Output the [x, y] coordinate of the center of the cell containing the given text.  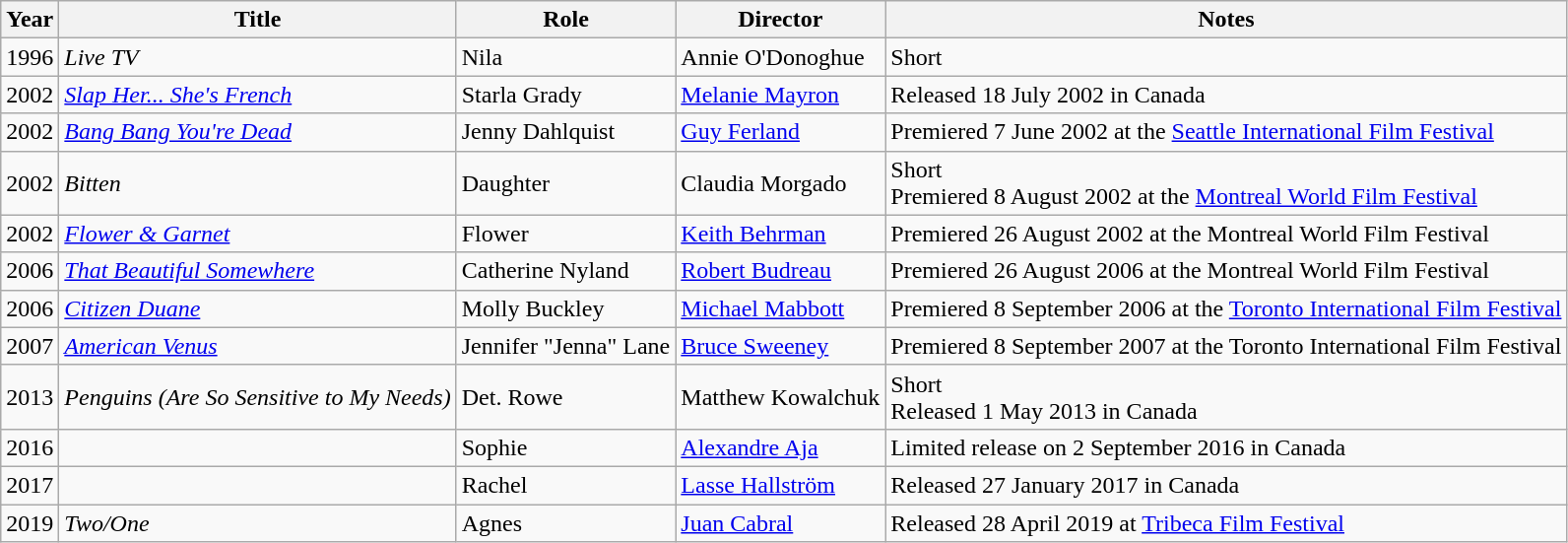
Melanie Mayron [780, 95]
Citizen Duane [258, 308]
2007 [30, 346]
Premiered 26 August 2002 at the Montreal World Film Festival [1226, 234]
Starla Grady [565, 95]
Jenny Dahlquist [565, 132]
Guy Ferland [780, 132]
Matthew Kowalchuk [780, 396]
Robert Budreau [780, 271]
Juan Cabral [780, 523]
Flower [565, 234]
Released 27 January 2017 in Canada [1226, 485]
Claudia Morgado [780, 183]
Daughter [565, 183]
That Beautiful Somewhere [258, 271]
2019 [30, 523]
Premiered 8 September 2007 at the Toronto International Film Festival [1226, 346]
Michael Mabbott [780, 308]
Flower & Garnet [258, 234]
Released 28 April 2019 at Tribeca Film Festival [1226, 523]
Jennifer "Jenna" Lane [565, 346]
Det. Rowe [565, 396]
Penguins (Are So Sensitive to My Needs) [258, 396]
Molly Buckley [565, 308]
ShortPremiered 8 August 2002 at the Montreal World Film Festival [1226, 183]
Limited release on 2 September 2016 in Canada [1226, 447]
Alexandre Aja [780, 447]
2013 [30, 396]
Year [30, 20]
Premiered 8 September 2006 at the Toronto International Film Festival [1226, 308]
Premiered 7 June 2002 at the Seattle International Film Festival [1226, 132]
Two/One [258, 523]
Bang Bang You're Dead [258, 132]
Agnes [565, 523]
ShortReleased 1 May 2013 in Canada [1226, 396]
1996 [30, 57]
Title [258, 20]
Short [1226, 57]
Rachel [565, 485]
Notes [1226, 20]
American Venus [258, 346]
Nila [565, 57]
Annie O'Donoghue [780, 57]
Bruce Sweeney [780, 346]
Role [565, 20]
Director [780, 20]
2016 [30, 447]
Premiered 26 August 2006 at the Montreal World Film Festival [1226, 271]
Sophie [565, 447]
Catherine Nyland [565, 271]
Live TV [258, 57]
Released 18 July 2002 in Canada [1226, 95]
Bitten [258, 183]
Keith Behrman [780, 234]
Slap Her... She's French [258, 95]
Lasse Hallström [780, 485]
2017 [30, 485]
